Capture the cell that displays the provided text and extract its [x, y] central coordinate. 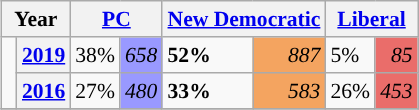
Year [36, 19]
33% [208, 91]
27% [95, 91]
38% [95, 55]
85 [396, 55]
26% [350, 91]
480 [142, 91]
PC [116, 19]
New Democratic [244, 19]
453 [396, 91]
2019 [44, 55]
2016 [44, 91]
583 [289, 91]
52% [208, 55]
887 [289, 55]
Liberal [371, 19]
5% [350, 55]
658 [142, 55]
